Find where the given text appears and provide that cell's center as (x, y) coordinate. 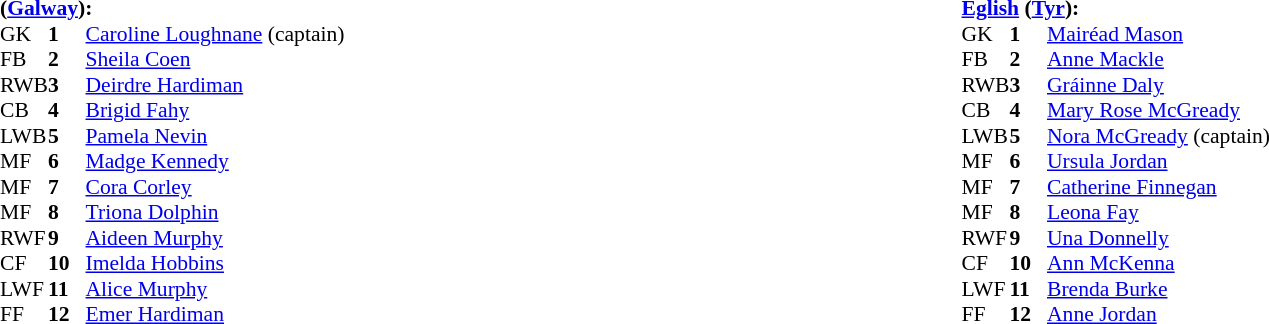
Deirdre Hardiman (216, 85)
Caroline Loughnane (captain) (216, 34)
Sheila Coen (216, 59)
Cora Corley (216, 187)
Brigid Fahy (216, 111)
Triona Dolphin (216, 213)
Aideen Murphy (216, 238)
Imelda Hobbins (216, 263)
Madge Kennedy (216, 161)
Pamela Nevin (216, 136)
Alice Murphy (216, 289)
